For the text-containing cell, return its midpoint in [x, y] coordinate format. 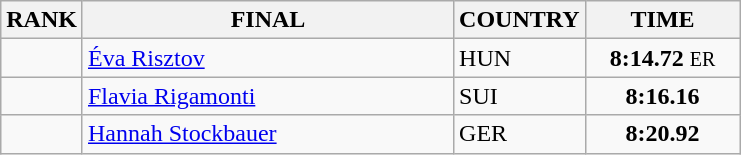
8:20.92 [662, 134]
Hannah Stockbauer [268, 134]
8:16.16 [662, 96]
8:14.72 ER [662, 58]
COUNTRY [520, 20]
FINAL [268, 20]
Flavia Rigamonti [268, 96]
GER [520, 134]
SUI [520, 96]
RANK [42, 20]
Éva Risztov [268, 58]
HUN [520, 58]
TIME [662, 20]
